Find where the given text appears and provide that cell's center as (X, Y) coordinate. 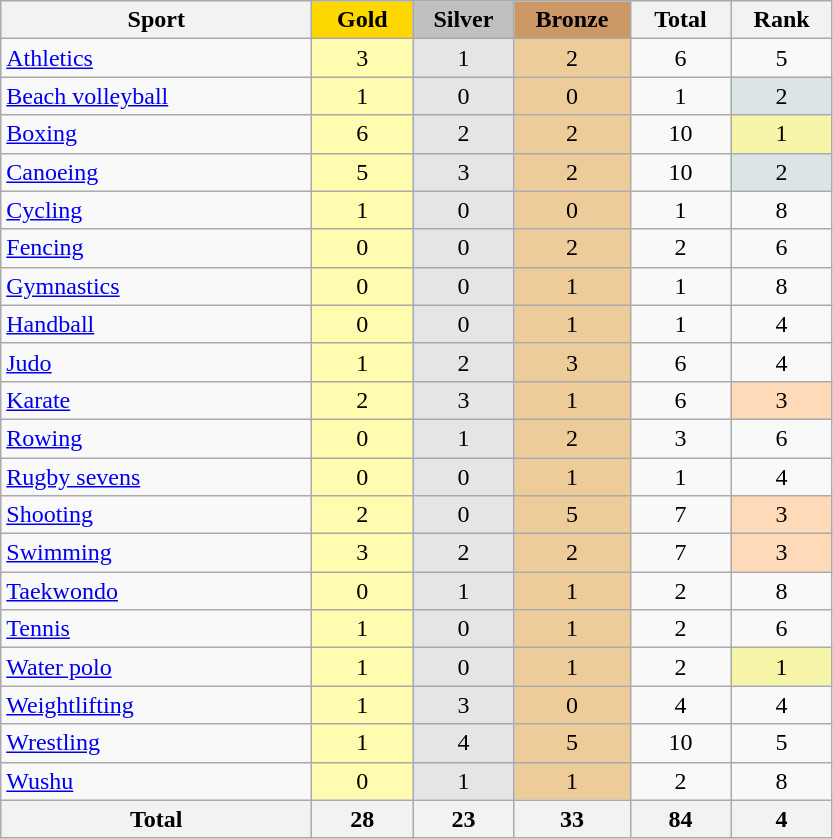
Rugby sevens (156, 477)
23 (464, 819)
Beach volleyball (156, 96)
Silver (464, 20)
Karate (156, 400)
Sport (156, 20)
Rowing (156, 438)
Bronze (572, 20)
Boxing (156, 134)
Taekwondo (156, 591)
Canoeing (156, 172)
Rank (782, 20)
Tennis (156, 629)
28 (362, 819)
Shooting (156, 515)
Gold (362, 20)
Fencing (156, 248)
Athletics (156, 58)
Water polo (156, 667)
Swimming (156, 553)
Gymnastics (156, 286)
Handball (156, 324)
Cycling (156, 210)
Wushu (156, 781)
84 (680, 819)
Wrestling (156, 743)
33 (572, 819)
Judo (156, 362)
Weightlifting (156, 705)
